Provide the (X, Y) coordinate of the cell's center where the given text is located.  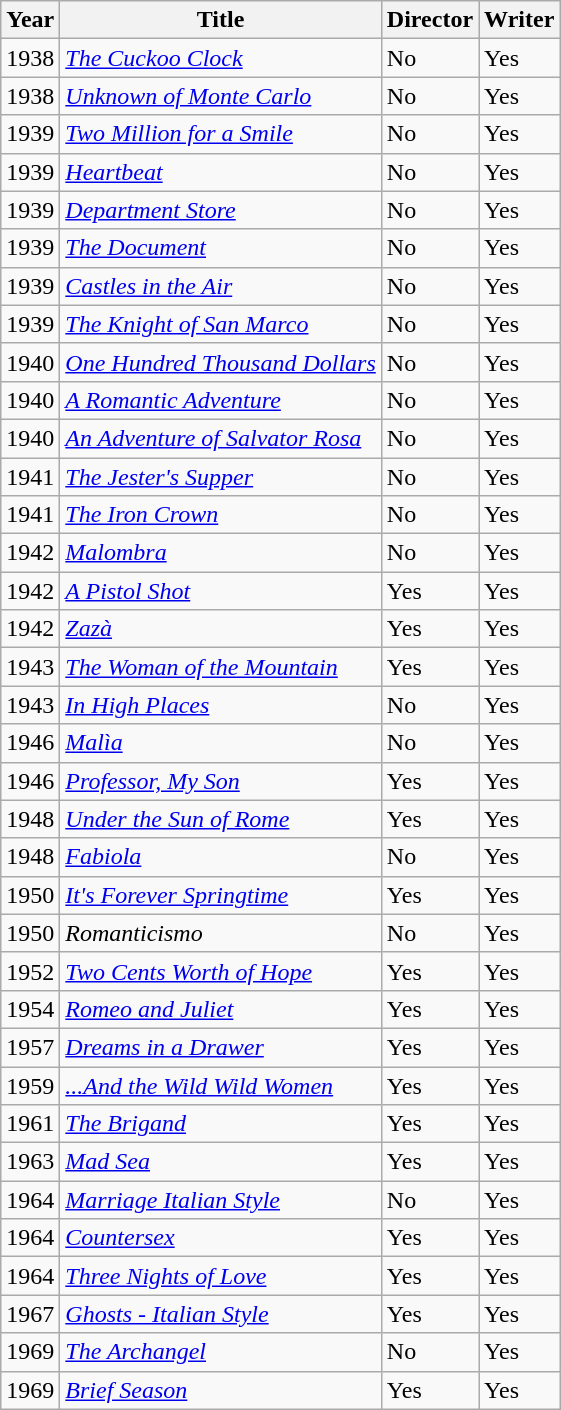
It's Forever Springtime (221, 895)
Unknown of Monte Carlo (221, 96)
Romeo and Juliet (221, 1009)
A Romantic Adventure (221, 400)
Director (430, 20)
Two Million for a Smile (221, 134)
Dreams in a Drawer (221, 1047)
Malombra (221, 553)
Professor, My Son (221, 781)
A Pistol Shot (221, 591)
1959 (30, 1085)
The Jester's Supper (221, 477)
Heartbeat (221, 172)
1952 (30, 971)
Brief Season (221, 1390)
The Document (221, 248)
Department Store (221, 210)
Countersex (221, 1238)
1963 (30, 1162)
1954 (30, 1009)
Writer (520, 20)
Three Nights of Love (221, 1276)
In High Places (221, 705)
1967 (30, 1314)
Zazà (221, 629)
The Iron Crown (221, 515)
An Adventure of Salvator Rosa (221, 438)
1961 (30, 1124)
Under the Sun of Rome (221, 819)
Malìa (221, 743)
1957 (30, 1047)
Marriage Italian Style (221, 1200)
The Knight of San Marco (221, 324)
One Hundred Thousand Dollars (221, 362)
Fabiola (221, 857)
Mad Sea (221, 1162)
The Archangel (221, 1352)
The Cuckoo Clock (221, 58)
Romanticismo (221, 933)
...And the Wild Wild Women (221, 1085)
Castles in the Air (221, 286)
Two Cents Worth of Hope (221, 971)
The Woman of the Mountain (221, 667)
Ghosts - Italian Style (221, 1314)
Year (30, 20)
The Brigand (221, 1124)
Title (221, 20)
